Find where the given text appears and provide that cell's center as [X, Y] coordinate. 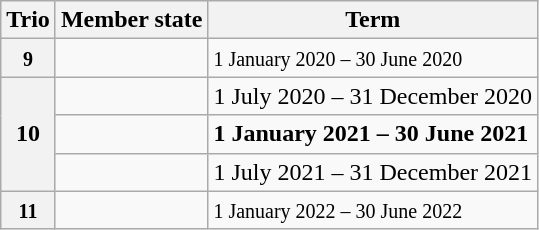
1 January 2022 – 30 June 2022 [373, 210]
1 July 2020 – 31 December 2020 [373, 96]
11 [28, 210]
9 [28, 58]
1 January 2021 – 30 June 2021 [373, 134]
Member state [132, 20]
1 January 2020 – 30 June 2020 [373, 58]
Trio [28, 20]
Term [373, 20]
1 July 2021 – 31 December 2021 [373, 172]
10 [28, 134]
